Locate the cell with the specified text and output its [x, y] center coordinate. 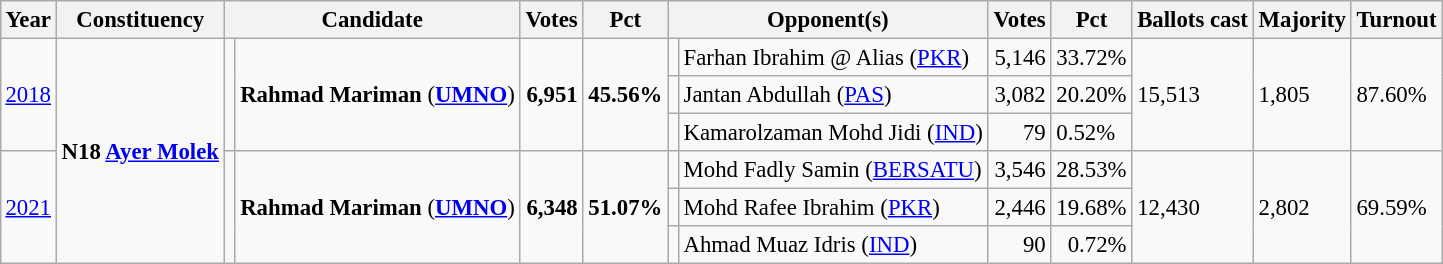
45.56% [626, 94]
Mohd Rafee Ibrahim (PKR) [833, 208]
Farhan Ibrahim @ Alias (PKR) [833, 57]
19.68% [1092, 208]
90 [1020, 245]
Year [28, 20]
Ballots cast [1192, 20]
28.53% [1092, 170]
3,546 [1020, 170]
Candidate [372, 20]
Opponent(s) [828, 20]
Mohd Fadly Samin (BERSATU) [833, 170]
87.60% [1396, 94]
12,430 [1192, 208]
0.72% [1092, 245]
3,082 [1020, 95]
Ahmad Muaz Idris (IND) [833, 245]
5,146 [1020, 57]
2021 [28, 208]
6,348 [552, 208]
2,802 [1302, 208]
Majority [1302, 20]
Turnout [1396, 20]
15,513 [1192, 94]
1,805 [1302, 94]
2018 [28, 94]
79 [1020, 133]
Jantan Abdullah (PAS) [833, 95]
33.72% [1092, 57]
N18 Ayer Molek [140, 151]
69.59% [1396, 208]
Kamarolzaman Mohd Jidi (IND) [833, 133]
Constituency [140, 20]
6,951 [552, 94]
20.20% [1092, 95]
51.07% [626, 208]
0.52% [1092, 133]
2,446 [1020, 208]
